From the cell containing the given text, extract its center point as (x, y) coordinate. 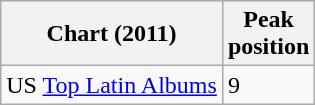
9 (268, 85)
US Top Latin Albums (112, 85)
Peakposition (268, 34)
Chart (2011) (112, 34)
